Extract the (x, y) coordinate from the center of the cell holding the provided text.  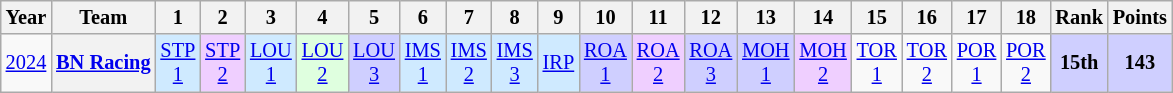
LOU3 (374, 63)
15 (877, 17)
LOU1 (271, 63)
6 (423, 17)
11 (658, 17)
4 (323, 17)
ROA3 (710, 63)
2024 (26, 63)
LOU2 (323, 63)
5 (374, 17)
1 (178, 17)
TOR2 (927, 63)
STP1 (178, 63)
MOH2 (822, 63)
3 (271, 17)
Rank (1080, 17)
ROA2 (658, 63)
BN Racing (103, 63)
16 (927, 17)
ROA1 (606, 63)
10 (606, 17)
MOH1 (766, 63)
Year (26, 17)
IRP (558, 63)
143 (1140, 63)
STP2 (222, 63)
15th (1080, 63)
7 (469, 17)
IMS1 (423, 63)
8 (515, 17)
2 (222, 17)
14 (822, 17)
Points (1140, 17)
13 (766, 17)
12 (710, 17)
POR1 (976, 63)
17 (976, 17)
9 (558, 17)
IMS2 (469, 63)
POR2 (1026, 63)
TOR1 (877, 63)
18 (1026, 17)
IMS3 (515, 63)
Team (103, 17)
